Provide the [X, Y] coordinate of the cell's center where the given text is located.  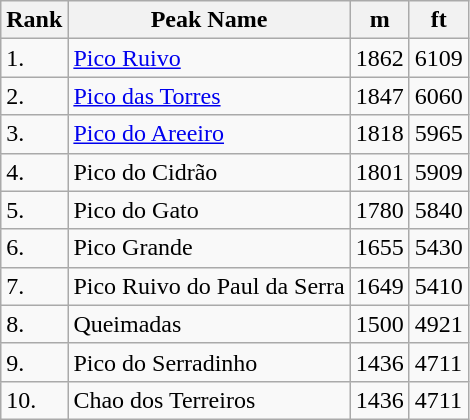
Pico do Serradinho [209, 362]
Pico do Areeiro [209, 134]
5965 [438, 134]
1500 [380, 324]
5430 [438, 248]
10. [34, 400]
1655 [380, 248]
9. [34, 362]
7. [34, 286]
1818 [380, 134]
Pico Ruivo do Paul da Serra [209, 286]
ft [438, 20]
2. [34, 96]
1. [34, 58]
Pico Ruivo [209, 58]
Chao dos Terreiros [209, 400]
5840 [438, 210]
5410 [438, 286]
Peak Name [209, 20]
Rank [34, 20]
Pico das Torres [209, 96]
6060 [438, 96]
4. [34, 172]
8. [34, 324]
1862 [380, 58]
1801 [380, 172]
Pico do Cidrão [209, 172]
1847 [380, 96]
5. [34, 210]
4921 [438, 324]
1780 [380, 210]
6. [34, 248]
6109 [438, 58]
5909 [438, 172]
m [380, 20]
Pico Grande [209, 248]
3. [34, 134]
Queimadas [209, 324]
1649 [380, 286]
Pico do Gato [209, 210]
